Capture the cell that displays the provided text and extract its (x, y) central coordinate. 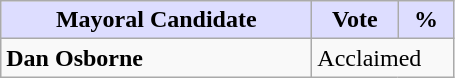
% (426, 20)
Vote (355, 20)
Acclaimed (383, 58)
Dan Osborne (156, 58)
Mayoral Candidate (156, 20)
